Identify which cell holds the provided text, then report its [X, Y] central coordinate. 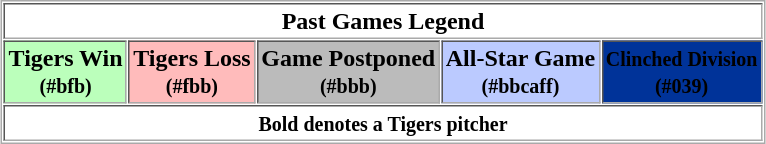
All-Star Game (#bbcaff) [520, 72]
Past Games Legend [383, 21]
Game Postponed (#bbb) [348, 72]
Tigers Loss (#fbb) [192, 72]
Bold denotes a Tigers pitcher [383, 123]
Clinched Division (#039) [682, 72]
Tigers Win (#bfb) [66, 72]
